Detect which cell encompasses the target text, then output its (X, Y) center coordinate. 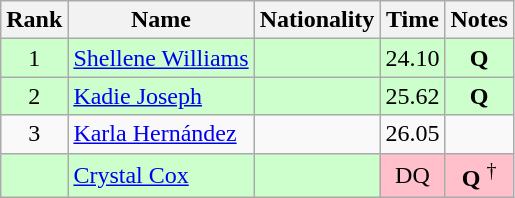
Karla Hernández (161, 134)
Shellene Williams (161, 58)
Rank (34, 20)
25.62 (412, 96)
1 (34, 58)
2 (34, 96)
26.05 (412, 134)
24.10 (412, 58)
Q † (479, 176)
Crystal Cox (161, 176)
Nationality (317, 20)
Name (161, 20)
Kadie Joseph (161, 96)
3 (34, 134)
Time (412, 20)
DQ (412, 176)
Notes (479, 20)
